Capture the cell that displays the provided text and extract its (x, y) central coordinate. 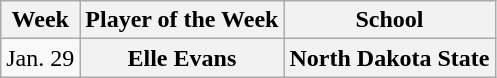
Week (40, 20)
Jan. 29 (40, 58)
North Dakota State (390, 58)
Elle Evans (182, 58)
School (390, 20)
Player of the Week (182, 20)
